Provide the (x, y) coordinate of the cell's center where the given text is located.  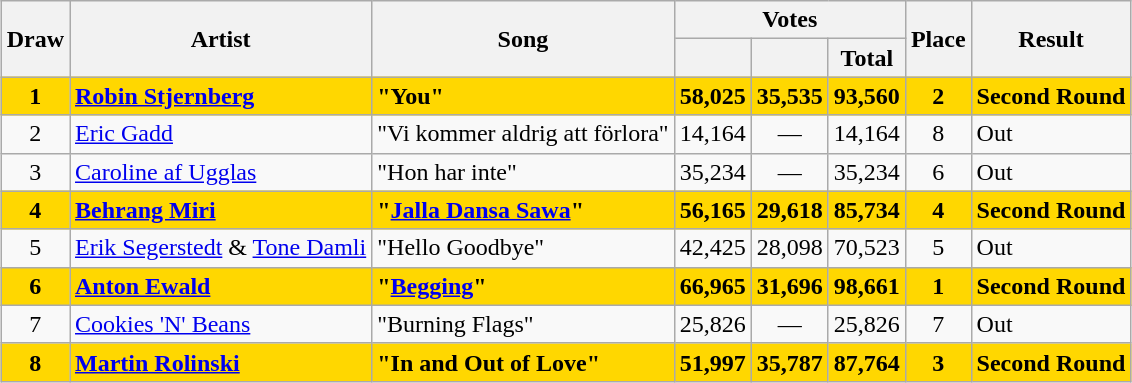
Anton Ewald (221, 286)
56,165 (712, 210)
Votes (790, 20)
42,425 (712, 248)
Caroline af Ugglas (221, 172)
Robin Stjernberg (221, 96)
"Jalla Dansa Sawa" (523, 210)
Martin Rolinski (221, 362)
Result (1051, 39)
Erik Segerstedt & Tone Damli (221, 248)
Song (523, 39)
87,764 (866, 362)
"Begging" (523, 286)
93,560 (866, 96)
Behrang Miri (221, 210)
98,661 (866, 286)
"You" (523, 96)
35,787 (790, 362)
66,965 (712, 286)
Draw (35, 39)
"In and Out of Love" (523, 362)
Eric Gadd (221, 134)
"Burning Flags" (523, 324)
"Hello Goodbye" (523, 248)
31,696 (790, 286)
"Hon har inte" (523, 172)
Cookies 'N' Beans (221, 324)
Artist (221, 39)
Total (866, 58)
28,098 (790, 248)
70,523 (866, 248)
Place (938, 39)
51,997 (712, 362)
29,618 (790, 210)
35,535 (790, 96)
58,025 (712, 96)
"Vi kommer aldrig att förlora" (523, 134)
85,734 (866, 210)
